Capture the cell that displays the provided text and extract its (X, Y) central coordinate. 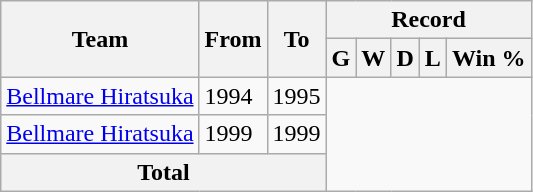
From (233, 39)
G (341, 58)
Team (100, 39)
W (374, 58)
1995 (296, 96)
Record (428, 20)
D (405, 58)
Win % (488, 58)
Total (164, 172)
1994 (233, 96)
To (296, 39)
L (432, 58)
